Provide the [x, y] coordinate of the cell's center where the given text is located.  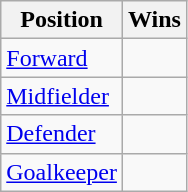
Midfielder [62, 96]
Defender [62, 134]
Forward [62, 58]
Wins [154, 20]
Position [62, 20]
Goalkeeper [62, 172]
